Identify which cell holds the provided text, then report its (x, y) central coordinate. 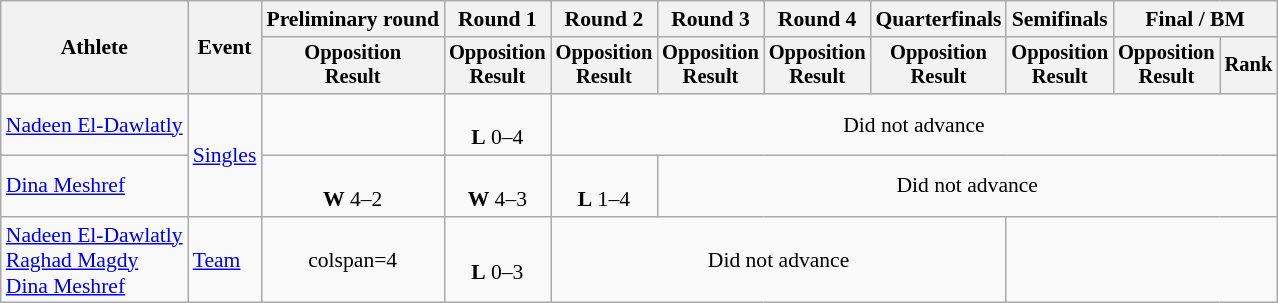
Preliminary round (352, 19)
Athlete (94, 48)
Final / BM (1195, 19)
Semifinals (1060, 19)
Singles (225, 155)
Quarterfinals (938, 19)
W 4–3 (498, 186)
L 1–4 (604, 186)
L 0–4 (498, 124)
W 4–2 (352, 186)
Event (225, 48)
Round 4 (818, 19)
Round 3 (710, 19)
Dina Meshref (94, 186)
Nadeen El-Dawlatly (94, 124)
Round 2 (604, 19)
Round 1 (498, 19)
Rank (1249, 66)
